Scan for the cell matching the given text and deliver its [X, Y] coordinate at center. 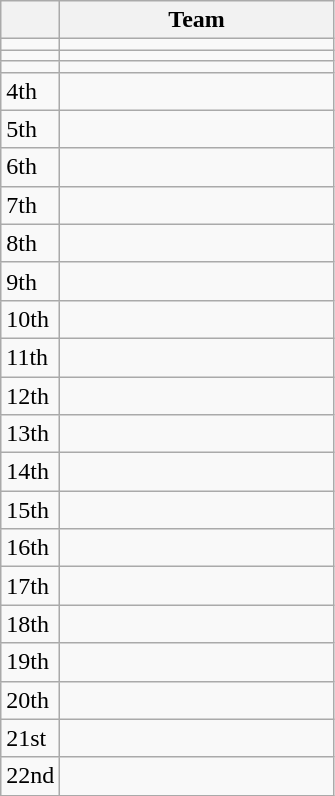
16th [30, 548]
18th [30, 624]
6th [30, 167]
15th [30, 510]
17th [30, 586]
10th [30, 319]
14th [30, 472]
5th [30, 129]
22nd [30, 776]
12th [30, 395]
21st [30, 738]
19th [30, 662]
11th [30, 357]
7th [30, 205]
Team [197, 20]
20th [30, 700]
13th [30, 434]
9th [30, 281]
8th [30, 243]
4th [30, 91]
